Return the [x, y] coordinate for the center point of the cell that contains the specified text.  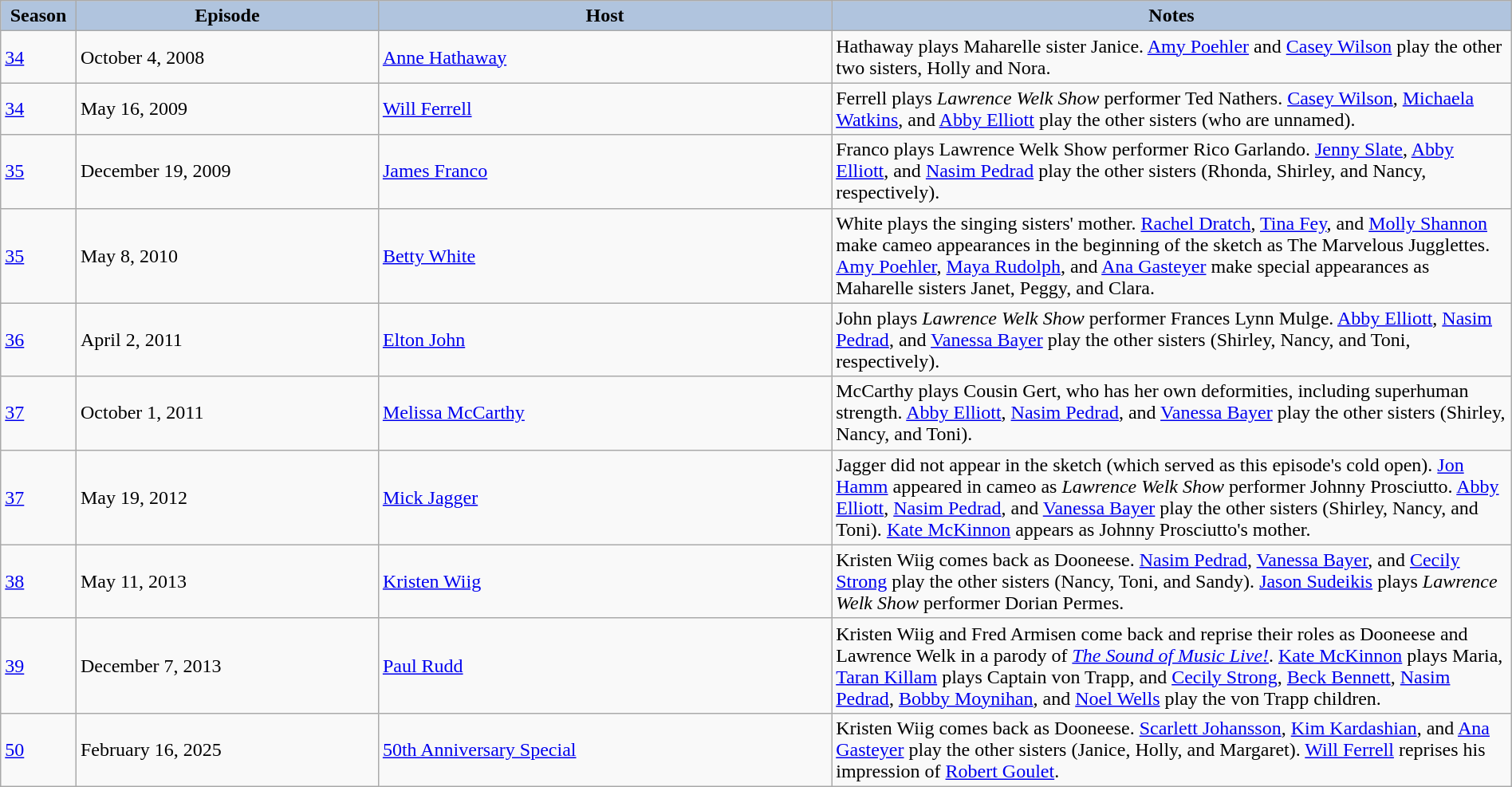
May 11, 2013 [226, 581]
Paul Rudd [604, 665]
Anne Hathaway [604, 57]
38 [38, 581]
Ferrell plays Lawrence Welk Show performer Ted Nathers. Casey Wilson, Michaela Watkins, and Abby Elliott play the other sisters (who are unnamed). [1172, 108]
50 [38, 750]
April 2, 2011 [226, 340]
Season [38, 16]
Kristen Wiig [604, 581]
May 19, 2012 [226, 498]
Episode [226, 16]
February 16, 2025 [226, 750]
October 4, 2008 [226, 57]
Will Ferrell [604, 108]
Betty White [604, 255]
James Franco [604, 171]
39 [38, 665]
December 7, 2013 [226, 665]
May 16, 2009 [226, 108]
Hathaway plays Maharelle sister Janice. Amy Poehler and Casey Wilson play the other two sisters, Holly and Nora. [1172, 57]
Host [604, 16]
Mick Jagger [604, 498]
May 8, 2010 [226, 255]
December 19, 2009 [226, 171]
Elton John [604, 340]
50th Anniversary Special [604, 750]
October 1, 2011 [226, 413]
Notes [1172, 16]
Melissa McCarthy [604, 413]
36 [38, 340]
